Scan for the cell matching the given text and deliver its [x, y] coordinate at center. 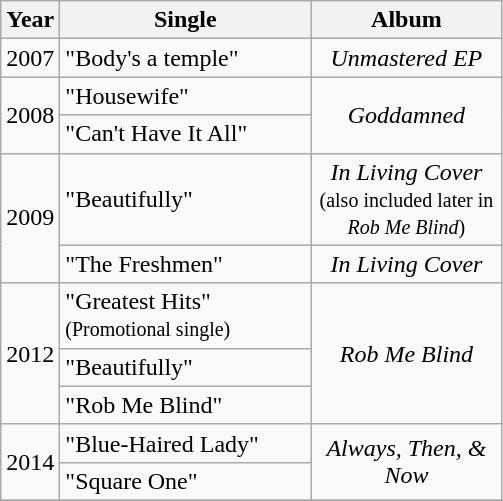
Year [30, 20]
Always, Then, & Now [406, 462]
2012 [30, 354]
Unmastered EP [406, 58]
2007 [30, 58]
Album [406, 20]
Goddamned [406, 115]
2009 [30, 218]
2014 [30, 462]
"Square One" [186, 481]
2008 [30, 115]
"Body's a temple" [186, 58]
"Greatest Hits" (Promotional single) [186, 316]
"Housewife" [186, 96]
In Living Cover (also included later in Rob Me Blind) [406, 199]
"Blue-Haired Lady" [186, 443]
In Living Cover [406, 264]
Rob Me Blind [406, 354]
"Rob Me Blind" [186, 405]
"The Freshmen" [186, 264]
Single [186, 20]
"Can't Have It All" [186, 134]
